Capture the cell that displays the provided text and extract its (x, y) central coordinate. 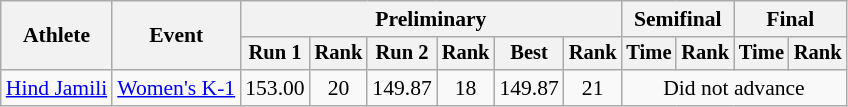
Best (528, 54)
Run 2 (402, 54)
Final (790, 19)
18 (466, 88)
Semifinal (677, 19)
Run 1 (274, 54)
Event (176, 36)
21 (593, 88)
Did not advance (734, 88)
153.00 (274, 88)
Athlete (56, 36)
20 (339, 88)
Hind Jamili (56, 88)
Women's K-1 (176, 88)
Preliminary (430, 19)
